Detect which cell encompasses the target text, then output its [x, y] center coordinate. 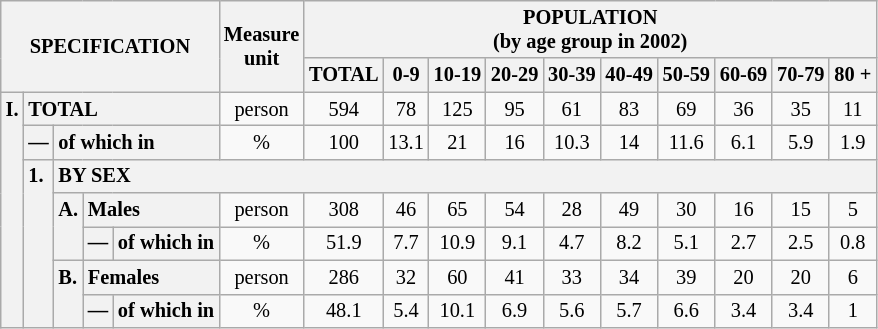
8.2 [628, 243]
4.7 [572, 243]
POPULATION (by age group in 2002) [590, 29]
51.9 [344, 243]
15 [800, 210]
0-9 [406, 75]
6.6 [686, 311]
49 [628, 210]
10.1 [458, 311]
20-29 [514, 75]
54 [514, 210]
A. [68, 226]
10.9 [458, 243]
39 [686, 277]
11.6 [686, 142]
10.3 [572, 142]
594 [344, 109]
61 [572, 109]
6.9 [514, 311]
5 [852, 210]
308 [344, 210]
100 [344, 142]
Measure unit [262, 46]
78 [406, 109]
2.7 [744, 243]
5.4 [406, 311]
80 + [852, 75]
6 [852, 277]
28 [572, 210]
286 [344, 277]
2.5 [800, 243]
21 [458, 142]
36 [744, 109]
41 [514, 277]
70-79 [800, 75]
5.6 [572, 311]
46 [406, 210]
Males [151, 210]
33 [572, 277]
9.1 [514, 243]
13.1 [406, 142]
10-19 [458, 75]
6.1 [744, 142]
1. [38, 243]
Females [151, 277]
60 [458, 277]
65 [458, 210]
30-39 [572, 75]
48.1 [344, 311]
5.7 [628, 311]
BY SEX [466, 176]
50-59 [686, 75]
69 [686, 109]
11 [852, 109]
14 [628, 142]
1.9 [852, 142]
7.7 [406, 243]
5.9 [800, 142]
0.8 [852, 243]
B. [68, 294]
30 [686, 210]
SPECIFICATION [110, 46]
5.1 [686, 243]
125 [458, 109]
34 [628, 277]
95 [514, 109]
1 [852, 311]
I. [12, 210]
40-49 [628, 75]
35 [800, 109]
60-69 [744, 75]
32 [406, 277]
83 [628, 109]
